Search for the cell housing the specified text and yield its (X, Y) center coordinate. 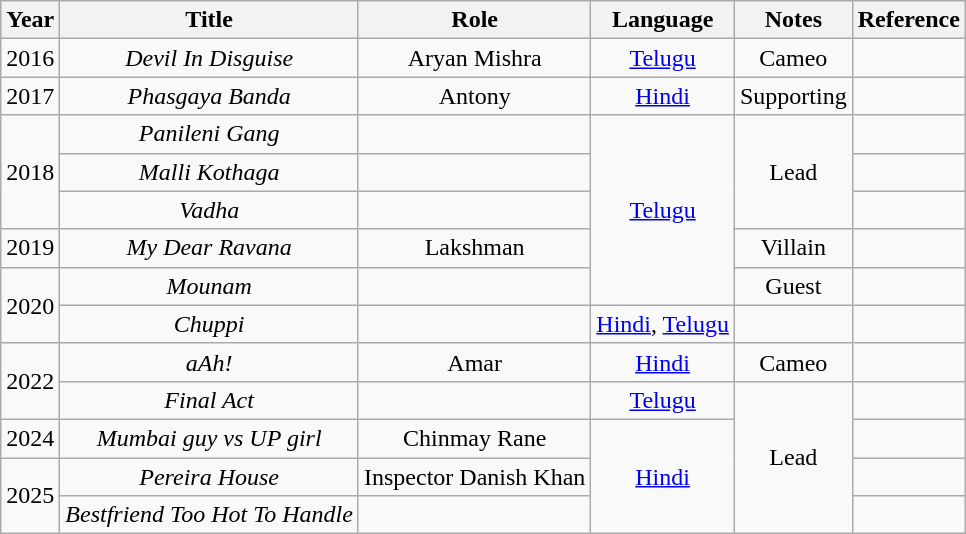
Reference (908, 20)
Amar (474, 362)
Role (474, 20)
Lakshman (474, 248)
Supporting (793, 96)
Year (30, 20)
2018 (30, 172)
Guest (793, 286)
Vadha (210, 210)
Phasgaya Banda (210, 96)
Notes (793, 20)
2024 (30, 438)
aAh! (210, 362)
Pereira House (210, 477)
2025 (30, 496)
2017 (30, 96)
2020 (30, 305)
Inspector Danish Khan (474, 477)
Panileni Gang (210, 134)
Villain (793, 248)
Aryan Mishra (474, 58)
Mumbai guy vs UP girl (210, 438)
2019 (30, 248)
Language (663, 20)
Chuppi (210, 324)
Mounam (210, 286)
Antony (474, 96)
2022 (30, 381)
Hindi, Telugu (663, 324)
Final Act (210, 400)
Chinmay Rane (474, 438)
2016 (30, 58)
My Dear Ravana (210, 248)
Malli Kothaga (210, 172)
Bestfriend Too Hot To Handle (210, 515)
Title (210, 20)
Devil In Disguise (210, 58)
